Output the [X, Y] coordinate of the center of the cell containing the given text.  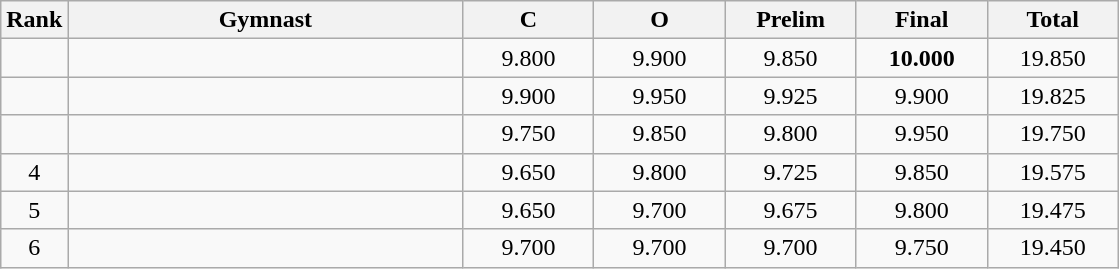
19.825 [1052, 96]
Rank [34, 20]
5 [34, 210]
Prelim [790, 20]
O [660, 20]
9.925 [790, 96]
Total [1052, 20]
19.850 [1052, 58]
9.675 [790, 210]
Gymnast [266, 20]
10.000 [922, 58]
9.725 [790, 172]
4 [34, 172]
19.750 [1052, 134]
Final [922, 20]
19.450 [1052, 248]
6 [34, 248]
C [528, 20]
19.475 [1052, 210]
19.575 [1052, 172]
